For the text-containing cell, return its midpoint in (X, Y) coordinate format. 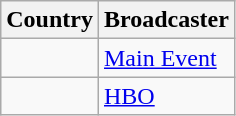
HBO (166, 96)
Broadcaster (166, 20)
Main Event (166, 58)
Country (50, 20)
